Scan for the cell matching the given text and deliver its (x, y) coordinate at center. 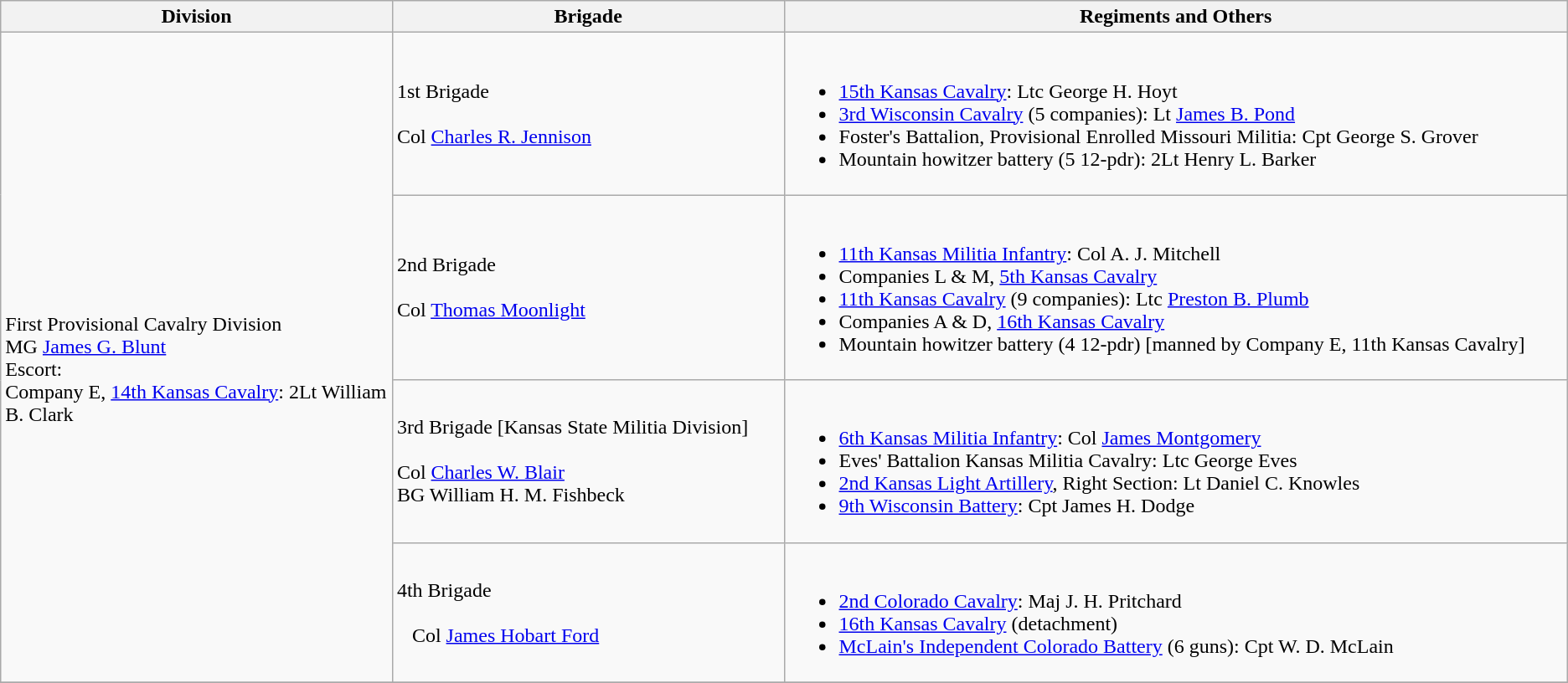
Brigade (588, 17)
4th Brigade Col James Hobart Ford (588, 613)
Regiments and Others (1176, 17)
3rd Brigade [Kansas State Militia Division] Col Charles W. Blair BG William H. M. Fishbeck (588, 461)
1st Brigade Col Charles R. Jennison (588, 114)
2nd Brigade Col Thomas Moonlight (588, 288)
2nd Colorado Cavalry: Maj J. H. Pritchard16th Kansas Cavalry (detachment)McLain's Independent Colorado Battery (6 guns): Cpt W. D. McLain (1176, 613)
First Provisional Cavalry Division MG James G. Blunt Escort: Company E, 14th Kansas Cavalry: 2Lt William B. Clark (197, 357)
Division (197, 17)
